For the text-containing cell, return its midpoint in (X, Y) coordinate format. 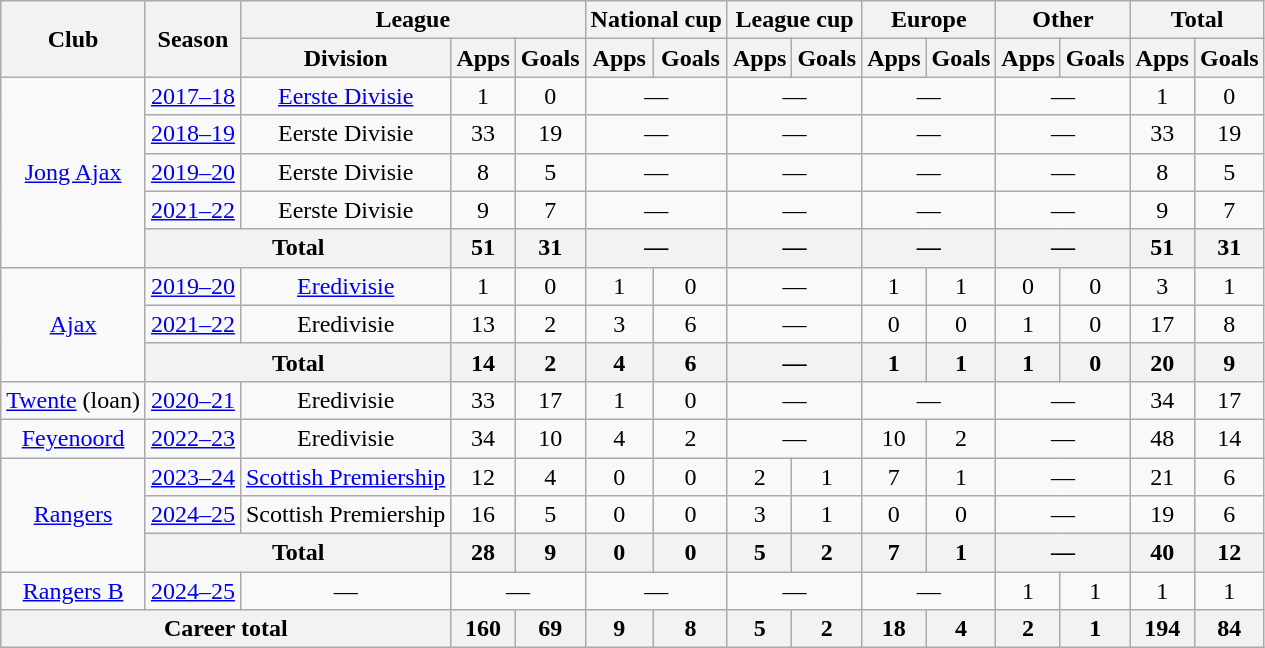
194 (1162, 629)
Career total (226, 629)
18 (894, 629)
2017–18 (192, 96)
2018–19 (192, 134)
Jong Ajax (74, 172)
13 (483, 324)
2022–23 (192, 438)
40 (1162, 553)
48 (1162, 438)
2020–21 (192, 400)
Rangers (74, 515)
League (412, 20)
National cup (656, 20)
Rangers B (74, 591)
2023–24 (192, 477)
Club (74, 39)
Feyenoord (74, 438)
20 (1162, 362)
Season (192, 39)
21 (1162, 477)
16 (483, 515)
28 (483, 553)
Division (345, 58)
160 (483, 629)
69 (550, 629)
Twente (loan) (74, 400)
84 (1229, 629)
Europe (929, 20)
League cup (794, 20)
Other (1063, 20)
Ajax (74, 324)
